From the cell containing the given text, extract its center point as (x, y) coordinate. 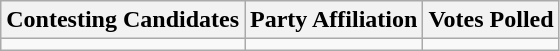
Contesting Candidates (123, 20)
Votes Polled (491, 20)
Party Affiliation (334, 20)
